Determine the (x, y) coordinate at the center of the cell enclosing the given text.  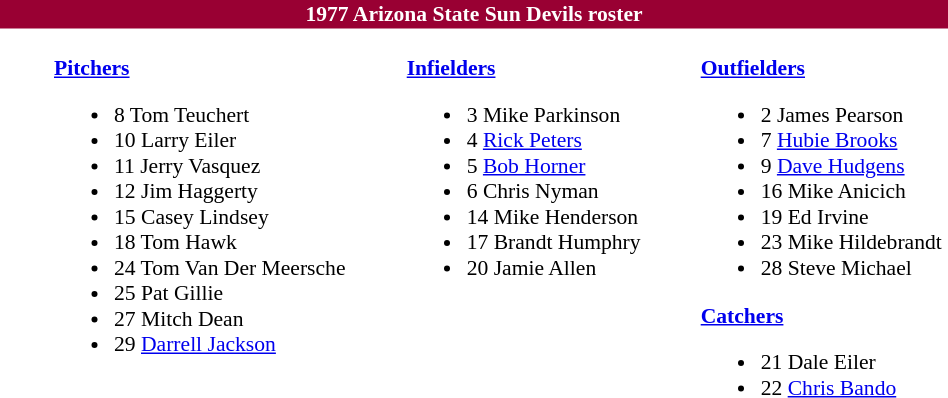
1977 Arizona State Sun Devils roster (474, 14)
